For the text-containing cell, return its midpoint in (X, Y) coordinate format. 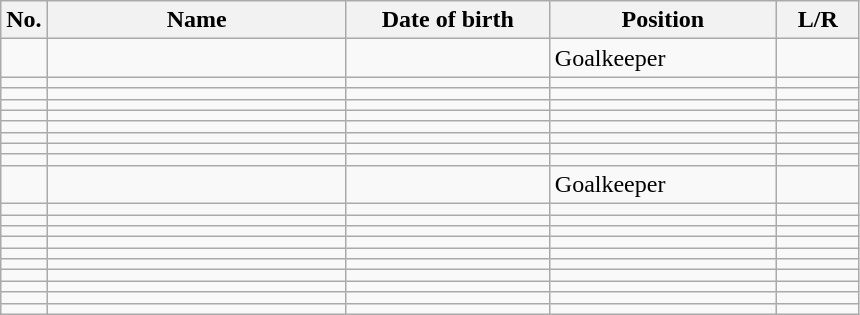
Date of birth (448, 20)
L/R (818, 20)
No. (24, 20)
Position (662, 20)
Name (196, 20)
